Capture the cell that displays the provided text and extract its (x, y) central coordinate. 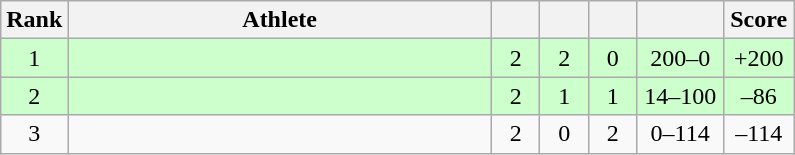
3 (34, 134)
Rank (34, 20)
–86 (758, 96)
+200 (758, 58)
–114 (758, 134)
200–0 (680, 58)
Score (758, 20)
Athlete (280, 20)
0–114 (680, 134)
14–100 (680, 96)
